Provide the (X, Y) coordinate of the cell's center where the given text is located.  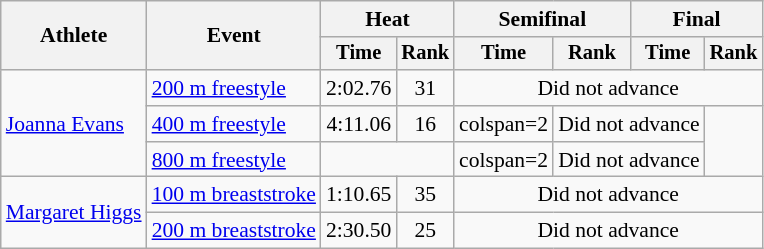
35 (425, 195)
800 m freestyle (234, 160)
1:10.65 (358, 195)
25 (425, 231)
Athlete (74, 36)
200 m breaststroke (234, 231)
Final (697, 19)
2:02.76 (358, 88)
4:11.06 (358, 124)
Margaret Higgs (74, 212)
400 m freestyle (234, 124)
Heat (388, 19)
Event (234, 36)
16 (425, 124)
100 m breaststroke (234, 195)
Semifinal (542, 19)
2:30.50 (358, 231)
Joanna Evans (74, 124)
31 (425, 88)
200 m freestyle (234, 88)
